Scan for the cell matching the given text and deliver its [X, Y] coordinate at center. 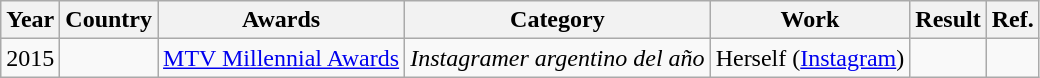
MTV Millennial Awards [282, 58]
Country [109, 20]
Ref. [1012, 20]
Herself (Instagram) [810, 58]
Category [558, 20]
Year [30, 20]
Result [948, 20]
Awards [282, 20]
Instagramer argentino del año [558, 58]
2015 [30, 58]
Work [810, 20]
